Pinpoint the cell where the given text exists, returning its (X, Y) midpoint coordinate. 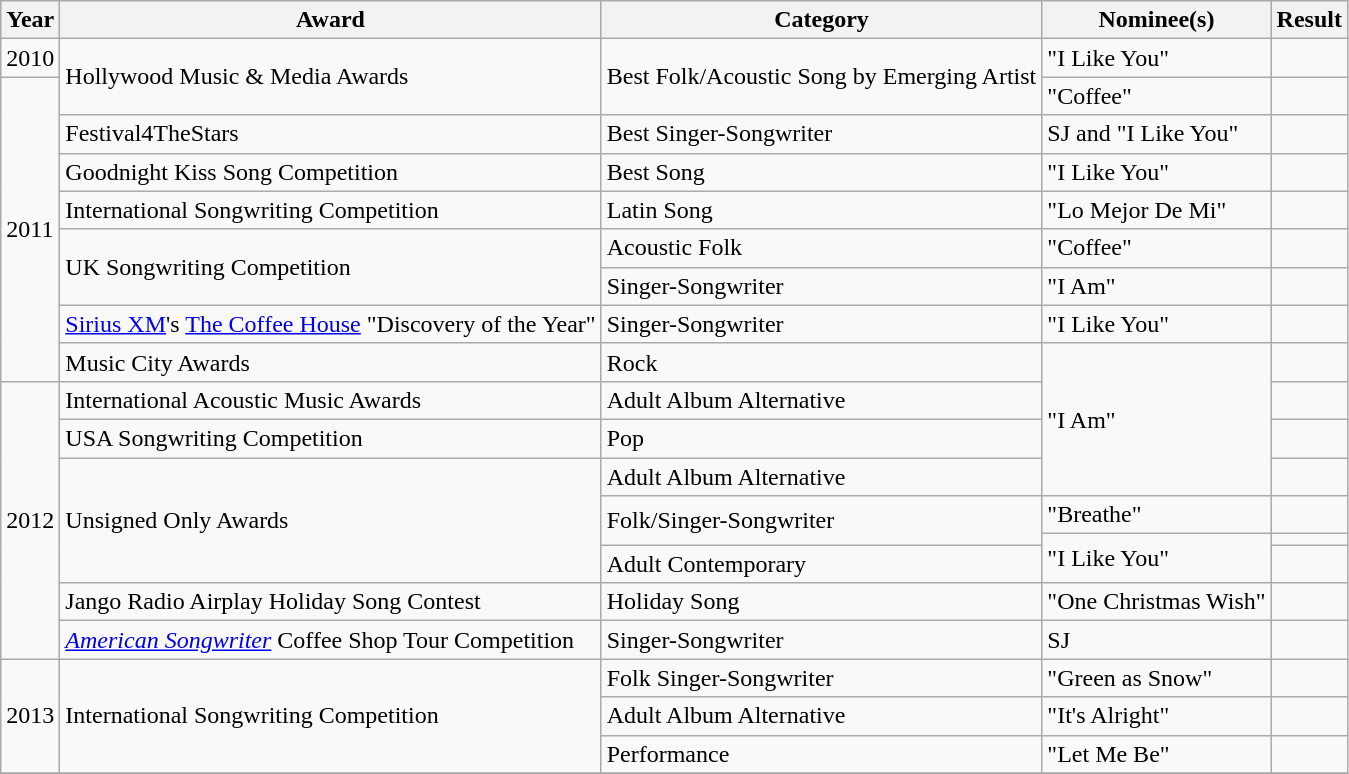
SJ (1156, 640)
Acoustic Folk (822, 248)
2010 (30, 58)
American Songwriter Coffee Shop Tour Competition (330, 640)
USA Songwriting Competition (330, 438)
Category (822, 20)
Sirius XM's The Coffee House "Discovery of the Year" (330, 324)
Performance (822, 754)
Rock (822, 362)
"Breathe" (1156, 515)
2013 (30, 716)
2011 (30, 229)
Best Song (822, 172)
Folk/Singer-Songwriter (822, 520)
Best Singer-Songwriter (822, 134)
Year (30, 20)
International Acoustic Music Awards (330, 400)
Pop (822, 438)
Folk Singer-Songwriter (822, 678)
Award (330, 20)
Result (1309, 20)
Unsigned Only Awards (330, 520)
2012 (30, 520)
Jango Radio Airplay Holiday Song Contest (330, 602)
Music City Awards (330, 362)
"One Christmas Wish" (1156, 602)
"Green as Snow" (1156, 678)
UK Songwriting Competition (330, 267)
"Let Me Be" (1156, 754)
Holiday Song (822, 602)
Latin Song (822, 210)
"Lo Mejor De Mi" (1156, 210)
Goodnight Kiss Song Competition (330, 172)
Hollywood Music & Media Awards (330, 77)
Nominee(s) (1156, 20)
"It's Alright" (1156, 716)
SJ and "I Like You" (1156, 134)
Best Folk/Acoustic Song by Emerging Artist (822, 77)
Adult Contemporary (822, 564)
Festival4TheStars (330, 134)
